From the cell containing the given text, extract its center point as [X, Y] coordinate. 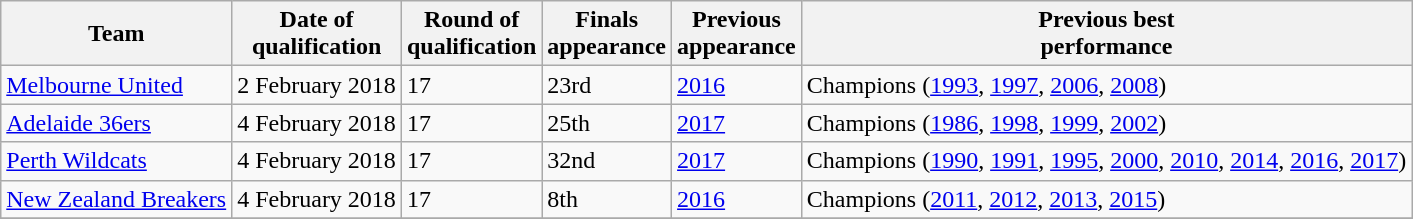
New Zealand Breakers [116, 199]
Round ofqualification [471, 34]
Date ofqualification [317, 34]
8th [607, 199]
Champions (1993, 1997, 2006, 2008) [1106, 85]
Perth Wildcats [116, 161]
Melbourne United [116, 85]
32nd [607, 161]
Finalsappearance [607, 34]
2 February 2018 [317, 85]
Team [116, 34]
25th [607, 123]
Adelaide 36ers [116, 123]
Previousappearance [737, 34]
Champions (2011, 2012, 2013, 2015) [1106, 199]
Previous bestperformance [1106, 34]
23rd [607, 85]
Champions (1990, 1991, 1995, 2000, 2010, 2014, 2016, 2017) [1106, 161]
Champions (1986, 1998, 1999, 2002) [1106, 123]
